Identify which cell holds the provided text, then report its [X, Y] central coordinate. 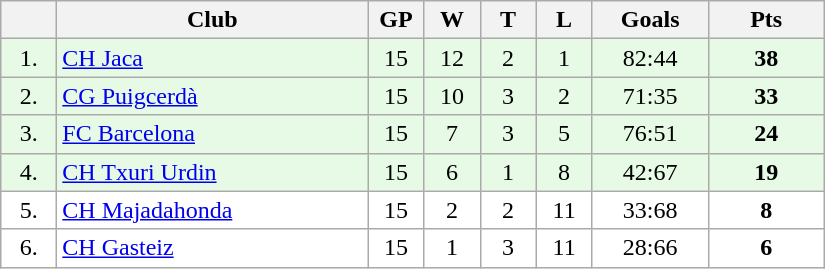
5 [564, 134]
W [452, 20]
24 [766, 134]
2. [29, 96]
76:51 [650, 134]
CH Majadahonda [212, 210]
CH Gasteiz [212, 248]
33:68 [650, 210]
GP [396, 20]
Goals [650, 20]
71:35 [650, 96]
28:66 [650, 248]
CH Jaca [212, 58]
Pts [766, 20]
1. [29, 58]
12 [452, 58]
10 [452, 96]
Club [212, 20]
CG Puigcerdà [212, 96]
3. [29, 134]
33 [766, 96]
T [508, 20]
38 [766, 58]
42:67 [650, 172]
4. [29, 172]
6. [29, 248]
CH Txuri Urdin [212, 172]
L [564, 20]
19 [766, 172]
5. [29, 210]
FC Barcelona [212, 134]
7 [452, 134]
82:44 [650, 58]
